Find where the given text appears and provide that cell's center as (x, y) coordinate. 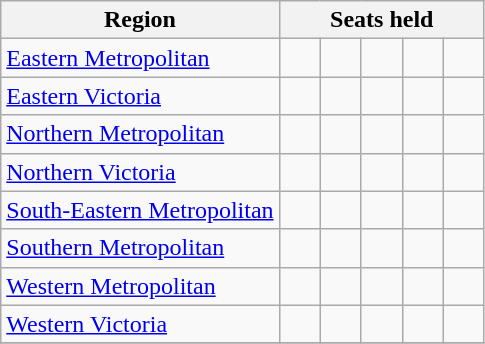
Eastern Metropolitan (140, 58)
Northern Victoria (140, 172)
Eastern Victoria (140, 96)
Western Metropolitan (140, 286)
Western Victoria (140, 324)
Seats held (382, 20)
Southern Metropolitan (140, 248)
South-Eastern Metropolitan (140, 210)
Region (140, 20)
Northern Metropolitan (140, 134)
